Search for the cell housing the specified text and yield its (x, y) center coordinate. 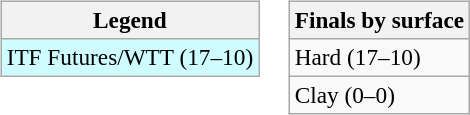
ITF Futures/WTT (17–10) (130, 57)
Legend (130, 20)
Clay (0–0) (379, 95)
Hard (17–10) (379, 57)
Finals by surface (379, 20)
